Return [x, y] of the center of cell containing provided text 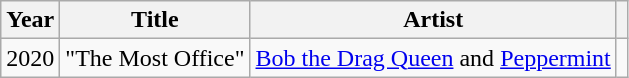
Bob the Drag Queen and Peppermint [433, 58]
Title [155, 20]
Year [30, 20]
Artist [433, 20]
"The Most Office" [155, 58]
2020 [30, 58]
